Return the (x, y) coordinate for the center point of the cell that contains the specified text.  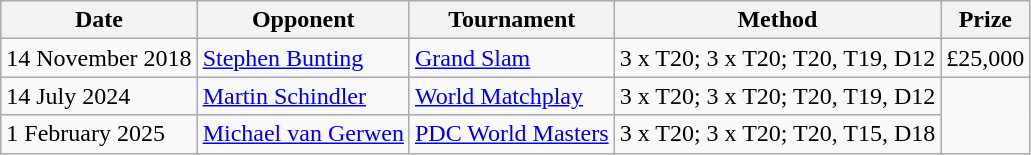
Prize (986, 20)
14 July 2024 (99, 96)
3 x T20; 3 x T20; T20, T15, D18 (778, 134)
PDC World Masters (512, 134)
Date (99, 20)
Method (778, 20)
Martin Schindler (303, 96)
Stephen Bunting (303, 58)
£25,000 (986, 58)
Tournament (512, 20)
World Matchplay (512, 96)
Grand Slam (512, 58)
14 November 2018 (99, 58)
Opponent (303, 20)
1 February 2025 (99, 134)
Michael van Gerwen (303, 134)
